Capture the cell that displays the provided text and extract its [x, y] central coordinate. 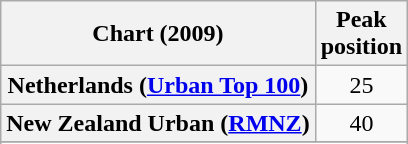
40 [361, 123]
Netherlands (Urban Top 100) [158, 85]
New Zealand Urban (RMNZ) [158, 123]
Peakposition [361, 34]
Chart (2009) [158, 34]
25 [361, 85]
